Locate the cell with the specified text and output its (x, y) center coordinate. 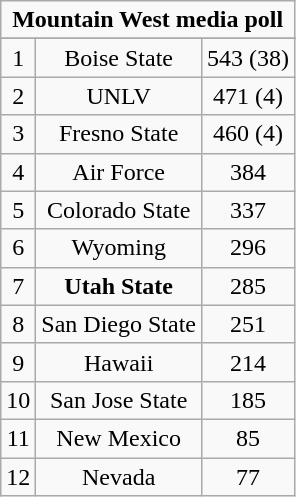
4 (18, 172)
Colorado State (119, 210)
251 (248, 324)
Hawaii (119, 362)
5 (18, 210)
Air Force (119, 172)
10 (18, 400)
11 (18, 438)
6 (18, 248)
77 (248, 477)
85 (248, 438)
12 (18, 477)
460 (4) (248, 134)
New Mexico (119, 438)
Boise State (119, 58)
214 (248, 362)
Utah State (119, 286)
7 (18, 286)
UNLV (119, 96)
San Diego State (119, 324)
2 (18, 96)
Mountain West media poll (148, 20)
San Jose State (119, 400)
Wyoming (119, 248)
1 (18, 58)
9 (18, 362)
384 (248, 172)
296 (248, 248)
Fresno State (119, 134)
471 (4) (248, 96)
337 (248, 210)
3 (18, 134)
8 (18, 324)
185 (248, 400)
Nevada (119, 477)
285 (248, 286)
543 (38) (248, 58)
